Provide the (x, y) coordinate of the cell's center where the given text is located.  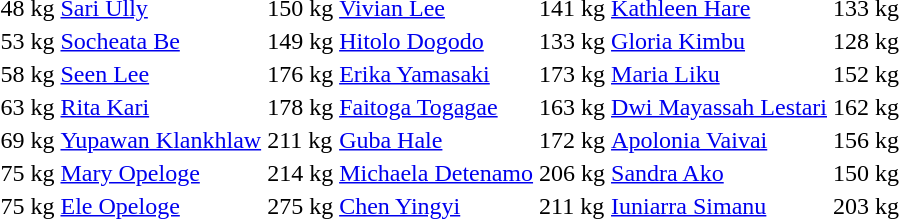
Guba Hale (436, 140)
Socheata Be (161, 41)
Rita Kari (161, 107)
172 kg (572, 140)
Hitolo Dogodo (436, 41)
Sandra Ako (720, 173)
Maria Liku (720, 74)
Michaela Detenamo (436, 173)
173 kg (572, 74)
176 kg (300, 74)
149 kg (300, 41)
Seen Lee (161, 74)
Yupawan Klankhlaw (161, 140)
133 kg (572, 41)
Erika Yamasaki (436, 74)
Gloria Kimbu (720, 41)
Apolonia Vaivai (720, 140)
214 kg (300, 173)
206 kg (572, 173)
178 kg (300, 107)
163 kg (572, 107)
211 kg (300, 140)
Mary Opeloge (161, 173)
Dwi Mayassah Lestari (720, 107)
Faitoga Togagae (436, 107)
